Output the (X, Y) coordinate of the center of the cell containing the given text.  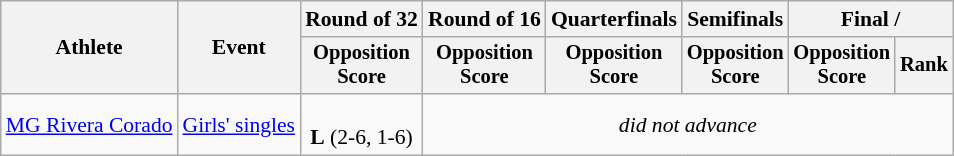
Rank (924, 66)
Round of 32 (362, 19)
MG Rivera Corado (90, 124)
Final / (870, 19)
L (2-6, 1-6) (362, 124)
Semifinals (736, 19)
Round of 16 (484, 19)
Girls' singles (240, 124)
Athlete (90, 48)
Quarterfinals (614, 19)
did not advance (688, 124)
Event (240, 48)
